Extract the [X, Y] coordinate from the center of the cell holding the provided text.  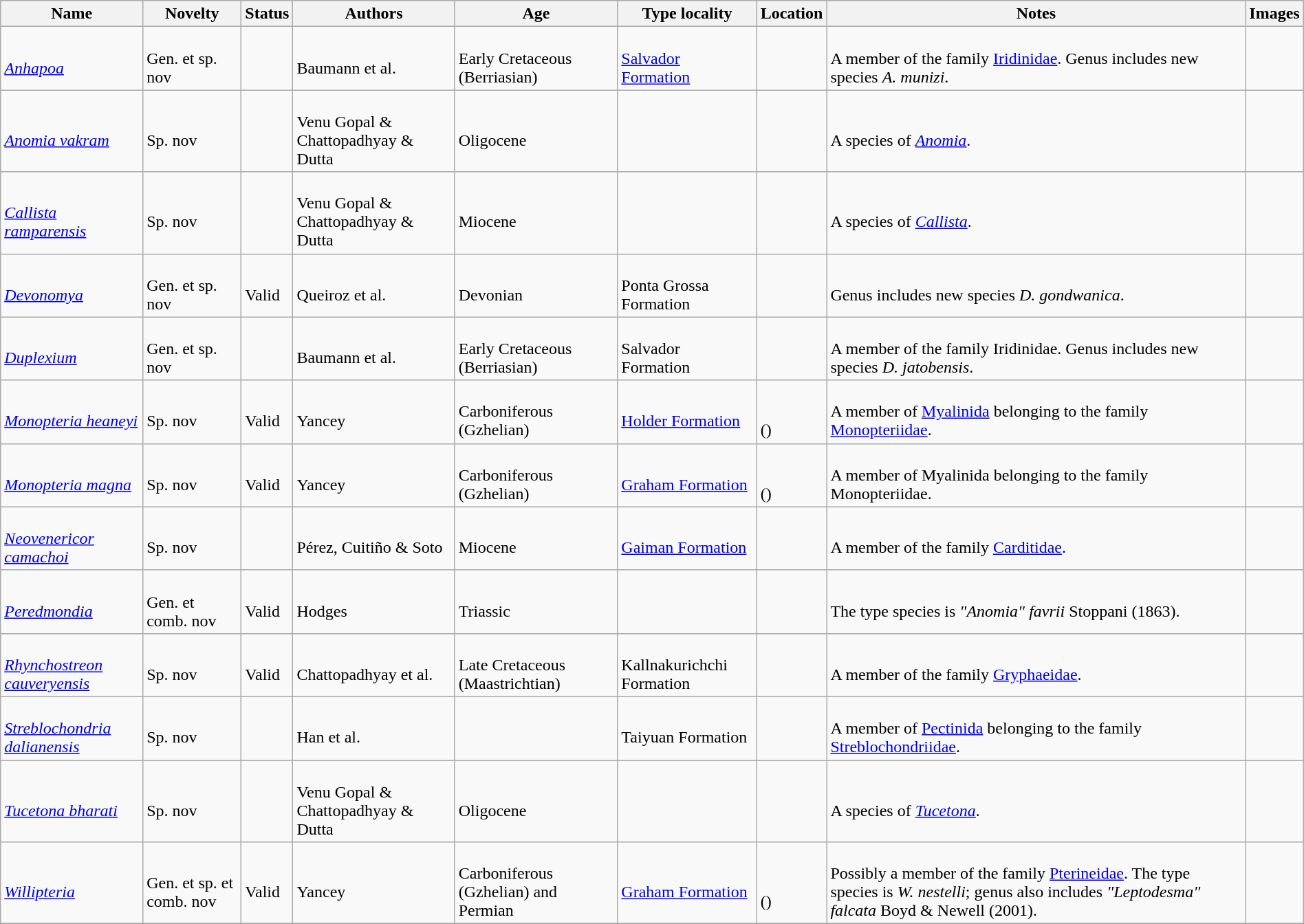
Monopteria heaneyi [72, 412]
Monopteria magna [72, 475]
Taiyuan Formation [687, 728]
Hodges [374, 602]
Possibly a member of the family Pterineidae. The type species is W. nestelli; genus also includes "Leptodesma" falcata Boyd & Newell (2001). [1036, 883]
Holder Formation [687, 412]
Gaiman Formation [687, 538]
Devonian [536, 285]
Authors [374, 14]
Location [792, 14]
Chattopadhyay et al. [374, 665]
Peredmondia [72, 602]
Willipteria [72, 883]
A member of the family Iridinidae. Genus includes new species D. jatobensis. [1036, 349]
Callista ramparensis [72, 213]
Gen. et sp. et comb. nov [193, 883]
Age [536, 14]
Type locality [687, 14]
Genus includes new species D. gondwanica. [1036, 285]
Queiroz et al. [374, 285]
Neovenericor camachoi [72, 538]
Devonomya [72, 285]
Status [267, 14]
Streblochondria dalianensis [72, 728]
Carboniferous (Gzhelian) and Permian [536, 883]
Anomia vakram [72, 131]
Rhynchostreon cauveryensis [72, 665]
A member of the family Carditidae. [1036, 538]
Duplexium [72, 349]
A member of the family Iridinidae. Genus includes new species A. munizi. [1036, 58]
Ponta Grossa Formation [687, 285]
Kallnakurichchi Formation [687, 665]
Pérez, Cuitiño & Soto [374, 538]
Novelty [193, 14]
Late Cretaceous (Maastrichtian) [536, 665]
Han et al. [374, 728]
A member of Pectinida belonging to the family Streblochondriidae. [1036, 728]
Tucetona bharati [72, 802]
The type species is "Anomia" favrii Stoppani (1863). [1036, 602]
A species of Tucetona. [1036, 802]
Notes [1036, 14]
Images [1274, 14]
Anhapoa [72, 58]
A member of the family Gryphaeidae. [1036, 665]
A species of Anomia. [1036, 131]
Triassic [536, 602]
Name [72, 14]
A species of Callista. [1036, 213]
Gen. et comb. nov [193, 602]
